Find where the given text appears and provide that cell's center as [x, y] coordinate. 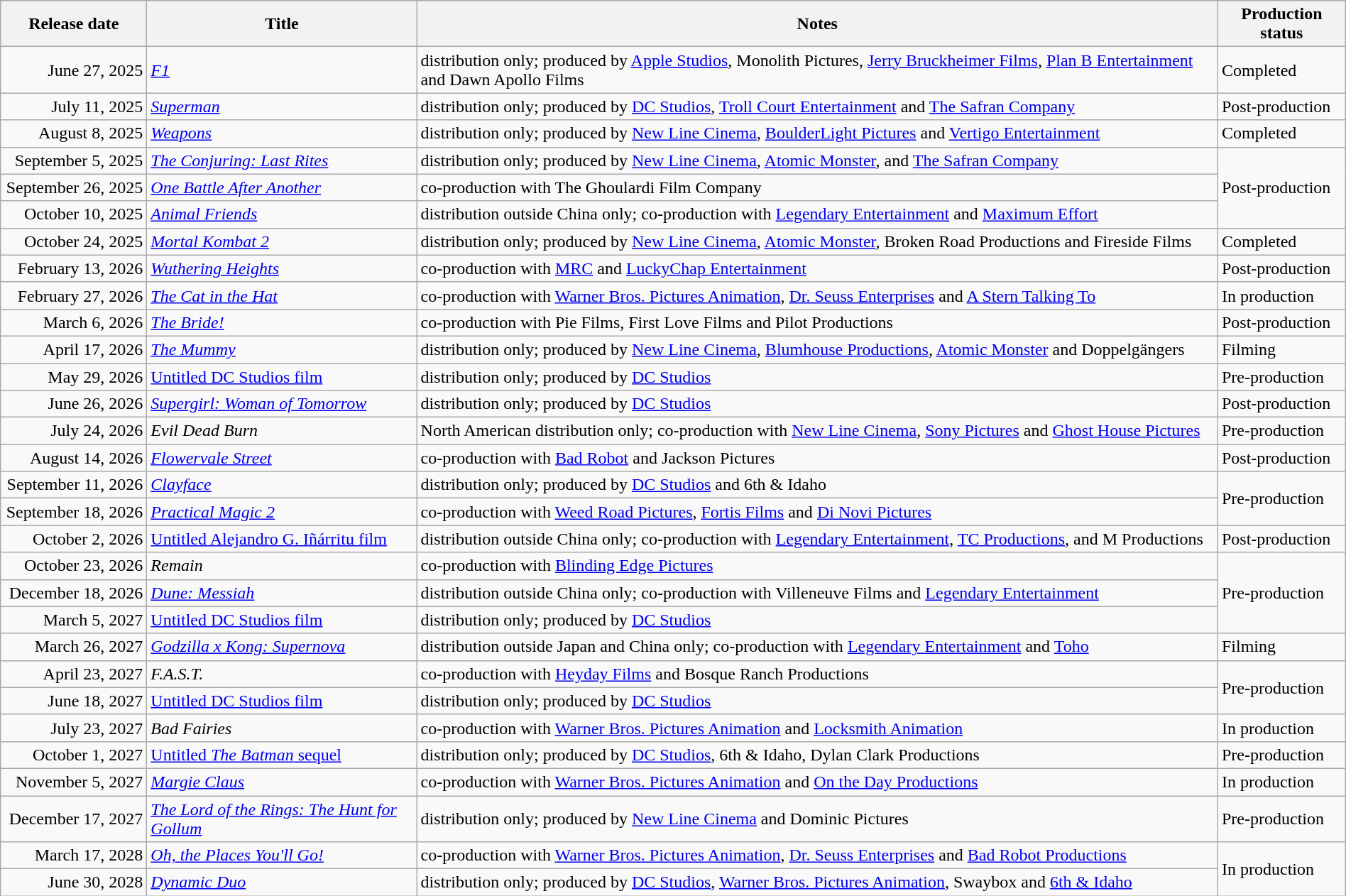
co-production with Pie Films, First Love Films and Pilot Productions [817, 322]
April 23, 2027 [74, 674]
co-production with The Ghoulardi Film Company [817, 187]
distribution outside China only; co-production with Villeneuve Films and Legendary Entertainment [817, 593]
distribution only; produced by Apple Studios, Monolith Pictures, Jerry Bruckheimer Films, Plan B Entertainment and Dawn Apollo Films [817, 70]
June 18, 2027 [74, 701]
The Cat in the Hat [282, 295]
September 18, 2026 [74, 512]
June 26, 2026 [74, 404]
Bad Fairies [282, 728]
April 17, 2026 [74, 349]
distribution only; produced by New Line Cinema, Blumhouse Productions, Atomic Monster and Doppelgängers [817, 349]
Production status [1281, 24]
September 5, 2025 [74, 160]
October 10, 2025 [74, 214]
The Conjuring: Last Rites [282, 160]
distribution outside China only; co-production with Legendary Entertainment and Maximum Effort [817, 214]
co-production with Blinding Edge Pictures [817, 566]
North American distribution only; co-production with New Line Cinema, Sony Pictures and Ghost House Pictures [817, 431]
Wuthering Heights [282, 268]
Flowervale Street [282, 458]
July 23, 2027 [74, 728]
co-production with Heyday Films and Bosque Ranch Productions [817, 674]
December 17, 2027 [74, 818]
co-production with Weed Road Pictures, Fortis Films and Di Novi Pictures [817, 512]
distribution only; produced by New Line Cinema, Atomic Monster, Broken Road Productions and Fireside Films [817, 241]
One Battle After Another [282, 187]
June 30, 2028 [74, 883]
Supergirl: Woman of Tomorrow [282, 404]
March 5, 2027 [74, 620]
March 17, 2028 [74, 856]
March 6, 2026 [74, 322]
Mortal Kombat 2 [282, 241]
The Mummy [282, 349]
Oh, the Places You'll Go! [282, 856]
co-production with Warner Bros. Pictures Animation and On the Day Productions [817, 782]
Release date [74, 24]
November 5, 2027 [74, 782]
Margie Claus [282, 782]
August 8, 2025 [74, 133]
Clayface [282, 485]
Title [282, 24]
September 11, 2026 [74, 485]
October 2, 2026 [74, 539]
distribution outside China only; co-production with Legendary Entertainment, TC Productions, and M Productions [817, 539]
July 11, 2025 [74, 106]
October 1, 2027 [74, 755]
distribution only; produced by DC Studios, 6th & Idaho, Dylan Clark Productions [817, 755]
distribution outside Japan and China only; co-production with Legendary Entertainment and Toho [817, 647]
distribution only; produced by New Line Cinema, BoulderLight Pictures and Vertigo Entertainment [817, 133]
December 18, 2026 [74, 593]
co-production with Warner Bros. Pictures Animation and Locksmith Animation [817, 728]
F.A.S.T. [282, 674]
July 24, 2026 [74, 431]
The Bride! [282, 322]
Untitled The Batman sequel [282, 755]
October 24, 2025 [74, 241]
March 26, 2027 [74, 647]
Dynamic Duo [282, 883]
May 29, 2026 [74, 377]
August 14, 2026 [74, 458]
Remain [282, 566]
Godzilla x Kong: Supernova [282, 647]
co-production with Bad Robot and Jackson Pictures [817, 458]
Evil Dead Burn [282, 431]
co-production with Warner Bros. Pictures Animation, Dr. Seuss Enterprises and Bad Robot Productions [817, 856]
Notes [817, 24]
distribution only; produced by New Line Cinema and Dominic Pictures [817, 818]
Practical Magic 2 [282, 512]
October 23, 2026 [74, 566]
distribution only; produced by DC Studios, Troll Court Entertainment and The Safran Company [817, 106]
F1 [282, 70]
February 13, 2026 [74, 268]
distribution only; produced by DC Studios, Warner Bros. Pictures Animation, Swaybox and 6th & Idaho [817, 883]
co-production with Warner Bros. Pictures Animation, Dr. Seuss Enterprises and A Stern Talking To [817, 295]
June 27, 2025 [74, 70]
The Lord of the Rings: The Hunt for Gollum [282, 818]
Superman [282, 106]
Dune: Messiah [282, 593]
distribution only; produced by New Line Cinema, Atomic Monster, and The Safran Company [817, 160]
distribution only; produced by DC Studios and 6th & Idaho [817, 485]
co-production with MRC and LuckyChap Entertainment [817, 268]
Untitled Alejandro G. Iñárritu film [282, 539]
September 26, 2025 [74, 187]
Weapons [282, 133]
Animal Friends [282, 214]
February 27, 2026 [74, 295]
